Scan for the cell matching the given text and deliver its (X, Y) coordinate at center. 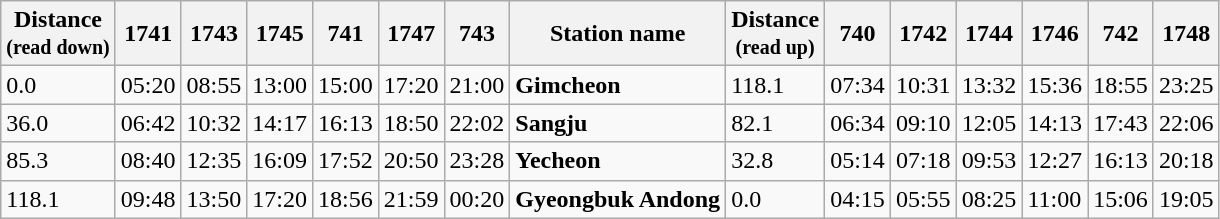
743 (477, 34)
05:55 (923, 199)
15:00 (346, 85)
82.1 (776, 123)
36.0 (58, 123)
09:10 (923, 123)
17:52 (346, 161)
12:27 (1055, 161)
04:15 (858, 199)
20:18 (1186, 161)
1743 (214, 34)
13:32 (989, 85)
14:13 (1055, 123)
13:00 (280, 85)
14:17 (280, 123)
13:50 (214, 199)
1746 (1055, 34)
10:32 (214, 123)
21:00 (477, 85)
742 (1121, 34)
Gyeongbuk Andong (618, 199)
Gimcheon (618, 85)
10:31 (923, 85)
08:40 (148, 161)
12:05 (989, 123)
85.3 (58, 161)
05:14 (858, 161)
1748 (1186, 34)
05:20 (148, 85)
22:02 (477, 123)
22:06 (1186, 123)
15:06 (1121, 199)
06:42 (148, 123)
12:35 (214, 161)
15:36 (1055, 85)
18:55 (1121, 85)
1747 (411, 34)
18:50 (411, 123)
20:50 (411, 161)
07:34 (858, 85)
16:09 (280, 161)
11:00 (1055, 199)
06:34 (858, 123)
09:48 (148, 199)
08:55 (214, 85)
09:53 (989, 161)
Yecheon (618, 161)
23:25 (1186, 85)
Distance(read up) (776, 34)
1744 (989, 34)
07:18 (923, 161)
19:05 (1186, 199)
18:56 (346, 199)
741 (346, 34)
00:20 (477, 199)
32.8 (776, 161)
Distance(read down) (58, 34)
08:25 (989, 199)
1742 (923, 34)
1741 (148, 34)
1745 (280, 34)
21:59 (411, 199)
740 (858, 34)
Sangju (618, 123)
23:28 (477, 161)
Station name (618, 34)
17:43 (1121, 123)
